Capture the cell that displays the provided text and extract its [x, y] central coordinate. 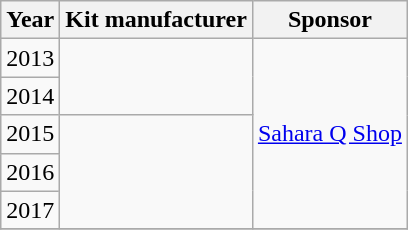
Kit manufacturer [156, 20]
2016 [30, 172]
2014 [30, 96]
2017 [30, 210]
Sahara Q Shop [330, 134]
2013 [30, 58]
Sponsor [330, 20]
Year [30, 20]
2015 [30, 134]
